Search for the cell housing the specified text and yield its [X, Y] center coordinate. 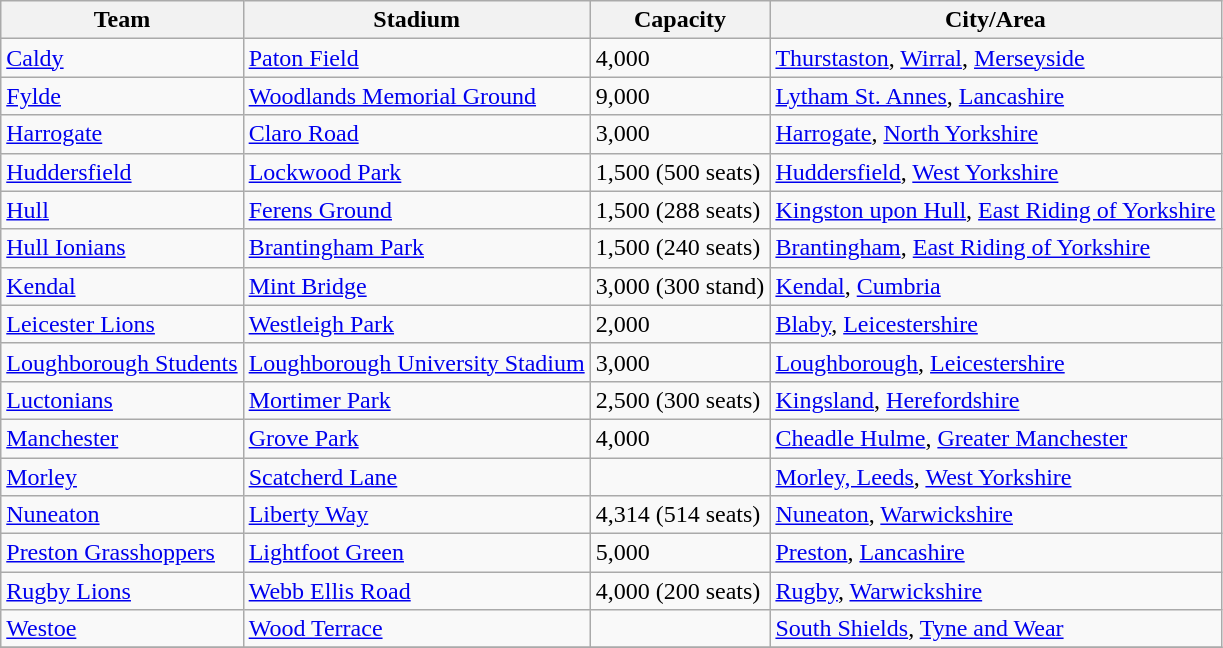
3,000 (300 stand) [680, 286]
Huddersfield [122, 172]
City/Area [996, 20]
Blaby, Leicestershire [996, 324]
Preston Grasshoppers [122, 553]
Kingsland, Herefordshire [996, 400]
Hull [122, 210]
Loughborough Students [122, 362]
Ferens Ground [416, 210]
Morley [122, 477]
Mint Bridge [416, 286]
4,000 (200 seats) [680, 591]
Lightfoot Green [416, 553]
2,500 (300 seats) [680, 400]
2,000 [680, 324]
Scatcherd Lane [416, 477]
Capacity [680, 20]
South Shields, Tyne and Wear [996, 629]
5,000 [680, 553]
Kingston upon Hull, East Riding of Yorkshire [996, 210]
9,000 [680, 96]
Brantingham, East Riding of Yorkshire [996, 248]
Morley, Leeds, West Yorkshire [996, 477]
Loughborough University Stadium [416, 362]
Stadium [416, 20]
Nuneaton [122, 515]
Lytham St. Annes, Lancashire [996, 96]
Rugby, Warwickshire [996, 591]
Rugby Lions [122, 591]
Kendal [122, 286]
4,314 (514 seats) [680, 515]
Liberty Way [416, 515]
Wood Terrace [416, 629]
Loughborough, Leicestershire [996, 362]
Brantingham Park [416, 248]
Preston, Lancashire [996, 553]
Harrogate [122, 134]
Harrogate, North Yorkshire [996, 134]
Leicester Lions [122, 324]
Woodlands Memorial Ground [416, 96]
1,500 (500 seats) [680, 172]
Fylde [122, 96]
Huddersfield, West Yorkshire [996, 172]
Lockwood Park [416, 172]
Nuneaton, Warwickshire [996, 515]
Westoe [122, 629]
Manchester [122, 438]
Claro Road [416, 134]
Paton Field [416, 58]
Cheadle Hulme, Greater Manchester [996, 438]
Hull Ionians [122, 248]
Caldy [122, 58]
Webb Ellis Road [416, 591]
Grove Park [416, 438]
1,500 (240 seats) [680, 248]
Westleigh Park [416, 324]
Luctonians [122, 400]
Team [122, 20]
Mortimer Park [416, 400]
Thurstaston, Wirral, Merseyside [996, 58]
1,500 (288 seats) [680, 210]
Kendal, Cumbria [996, 286]
